Identify which cell holds the provided text, then report its [X, Y] central coordinate. 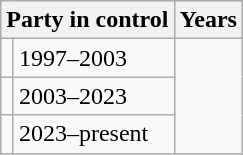
Years [208, 20]
2023–present [94, 134]
2003–2023 [94, 96]
1997–2003 [94, 58]
Party in control [88, 20]
